Scan for the cell matching the given text and deliver its (X, Y) coordinate at center. 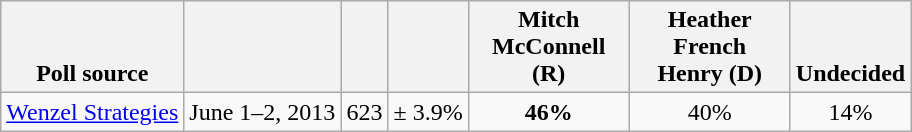
Poll source (92, 47)
14% (850, 112)
June 1–2, 2013 (262, 112)
Wenzel Strategies (92, 112)
HeatherFrenchHenry (D) (710, 47)
40% (710, 112)
46% (548, 112)
MitchMcConnell (R) (548, 47)
623 (364, 112)
± 3.9% (428, 112)
Undecided (850, 47)
